Return the [X, Y] coordinate for the center point of the cell that contains the specified text.  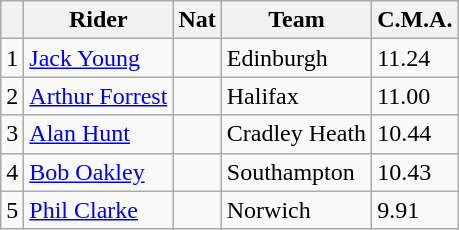
Norwich [296, 210]
9.91 [415, 210]
11.24 [415, 58]
C.M.A. [415, 20]
Arthur Forrest [98, 96]
Phil Clarke [98, 210]
4 [12, 172]
10.43 [415, 172]
Jack Young [98, 58]
11.00 [415, 96]
1 [12, 58]
Rider [98, 20]
2 [12, 96]
Team [296, 20]
10.44 [415, 134]
Edinburgh [296, 58]
Alan Hunt [98, 134]
5 [12, 210]
3 [12, 134]
Cradley Heath [296, 134]
Bob Oakley [98, 172]
Nat [197, 20]
Halifax [296, 96]
Southampton [296, 172]
